From the cell containing the given text, extract its center point as [X, Y] coordinate. 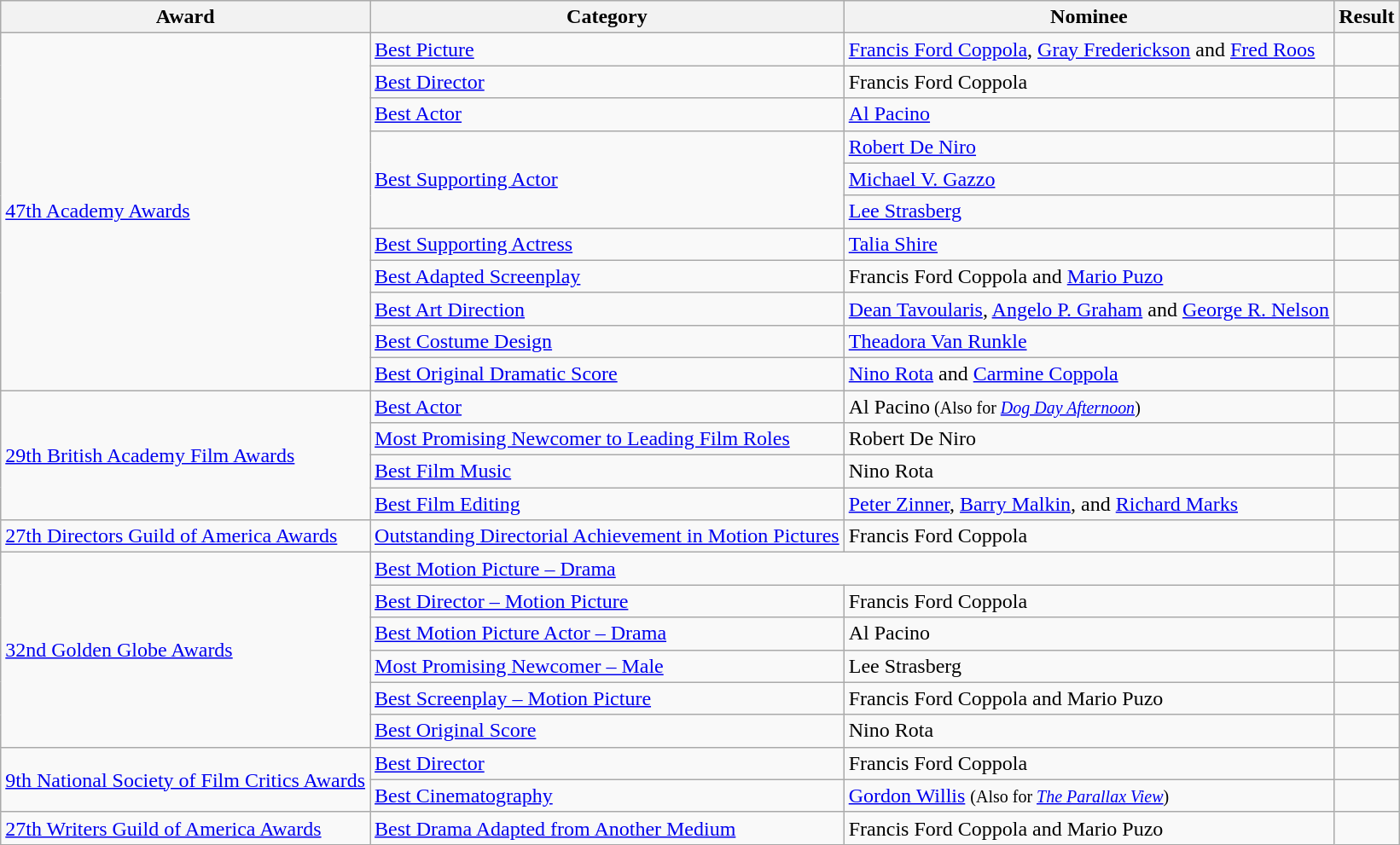
Talia Shire [1089, 244]
Theadora Van Runkle [1089, 341]
Most Promising Newcomer – Male [607, 666]
Best Original Dramatic Score [607, 373]
27th Writers Guild of America Awards [186, 828]
Award [186, 17]
Best Costume Design [607, 341]
Best Supporting Actress [607, 244]
Peter Zinner, Barry Malkin, and Richard Marks [1089, 504]
Francis Ford Coppola, Gray Frederickson and Fred Roos [1089, 49]
Nino Rota and Carmine Coppola [1089, 373]
27th Directors Guild of America Awards [186, 536]
Best Motion Picture Actor – Drama [607, 634]
29th British Academy Film Awards [186, 455]
Best Cinematography [607, 796]
Result [1367, 17]
Best Art Direction [607, 309]
9th National Society of Film Critics Awards [186, 779]
Al Pacino (Also for Dog Day Afternoon) [1089, 407]
47th Academy Awards [186, 211]
Best Supporting Actor [607, 179]
Most Promising Newcomer to Leading Film Roles [607, 439]
Best Director – Motion Picture [607, 601]
Gordon Willis (Also for The Parallax View) [1089, 796]
Best Film Music [607, 472]
Best Motion Picture – Drama [852, 569]
Best Adapted Screenplay [607, 276]
Michael V. Gazzo [1089, 179]
Best Original Score [607, 731]
Best Picture [607, 49]
Best Screenplay – Motion Picture [607, 698]
Category [607, 17]
Best Drama Adapted from Another Medium [607, 828]
32nd Golden Globe Awards [186, 650]
Best Film Editing [607, 504]
Dean Tavoularis, Angelo P. Graham and George R. Nelson [1089, 309]
Outstanding Directorial Achievement in Motion Pictures [607, 536]
Nominee [1089, 17]
